Capture the cell that displays the provided text and extract its [x, y] central coordinate. 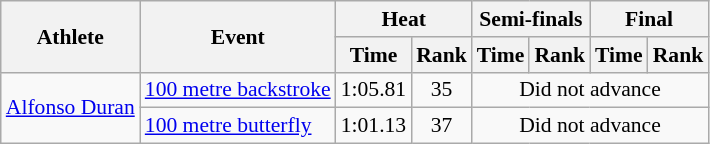
Semi-finals [531, 19]
Alfonso Duran [70, 108]
Event [238, 36]
35 [442, 90]
Final [649, 19]
1:01.13 [374, 126]
Athlete [70, 36]
1:05.81 [374, 90]
100 metre butterfly [238, 126]
Heat [404, 19]
100 metre backstroke [238, 90]
37 [442, 126]
